Output the [x, y] coordinate of the center of the cell containing the given text.  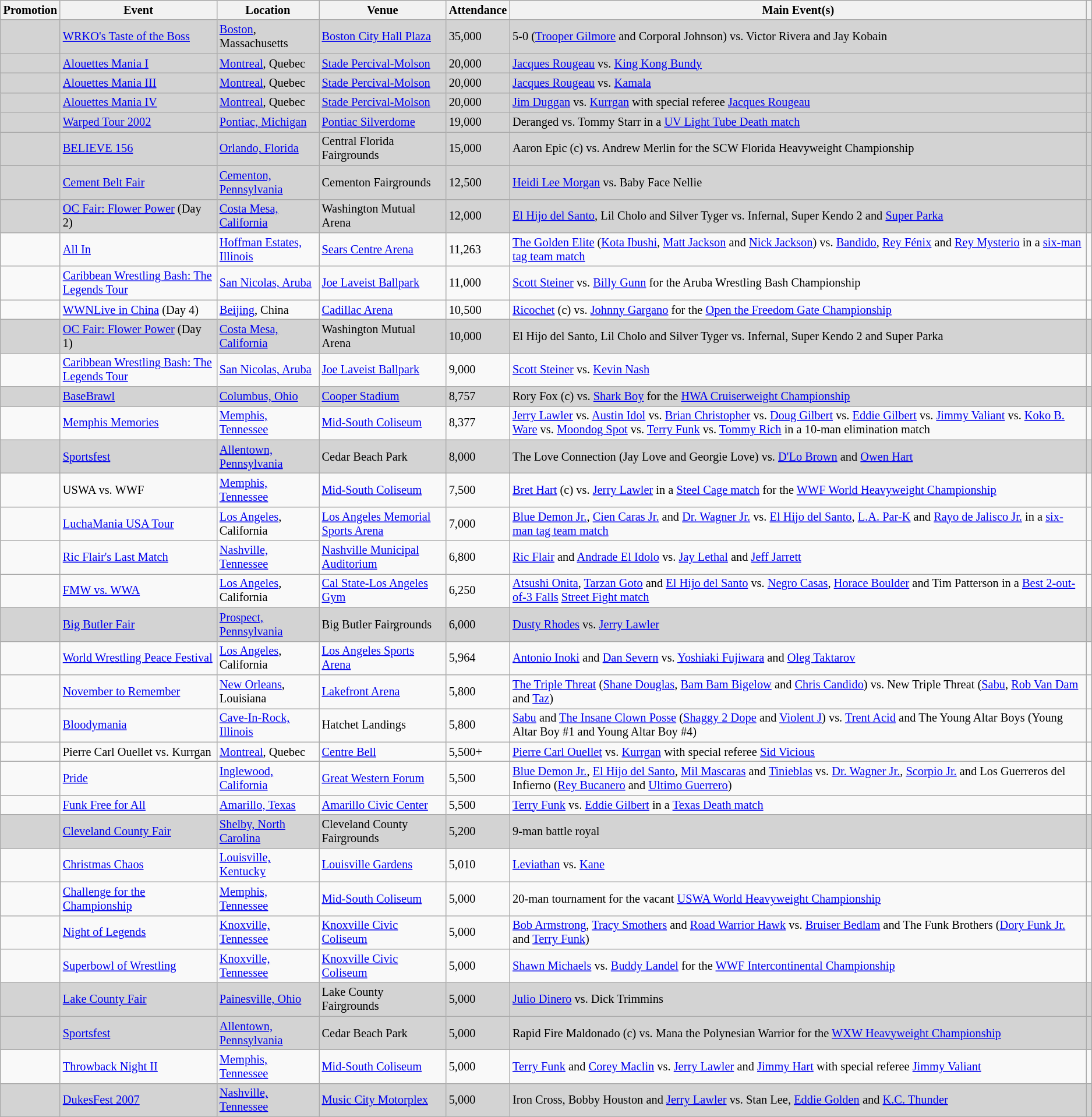
Alouettes Mania I [139, 63]
Boston City Hall Plaza [383, 37]
Hatchet Landings [383, 725]
Pride [139, 778]
5,200 [478, 832]
8,000 [478, 457]
Jim Duggan vs. Kurrgan with special referee Jacques Rougeau [798, 102]
Cooper Stadium [383, 397]
Rapid Fire Maldonado (c) vs. Mana the Polynesian Warrior for the WXW Heavyweight Championship [798, 1033]
New Orleans, Louisiana [268, 691]
7,500 [478, 490]
10,000 [478, 336]
Warped Tour 2002 [139, 122]
6,000 [478, 624]
Cal State-Los Angeles Gym [383, 591]
Music City Motorplex [383, 1100]
Lakefront Arena [383, 691]
Inglewood, California [268, 778]
Columbus, Ohio [268, 397]
Terry Funk and Corey Maclin vs. Jerry Lawler and Jimmy Hart with special referee Jimmy Valiant [798, 1066]
WWNLive in China (Day 4) [139, 310]
Venue [383, 10]
Painesville, Ohio [268, 999]
Leviathan vs. Kane [798, 865]
Jacques Rougeau vs. Kamala [798, 83]
Memphis Memories [139, 423]
8,757 [478, 397]
Pierre Carl Ouellet vs. Kurrgan [139, 752]
Orlando, Florida [268, 149]
12,000 [478, 216]
Alouettes Mania III [139, 83]
Ric Flair and Andrade El Idolo vs. Jay Lethal and Jeff Jarrett [798, 557]
Great Western Forum [383, 778]
35,000 [478, 37]
15,000 [478, 149]
Challenge for the Championship [139, 899]
12,500 [478, 182]
November to Remember [139, 691]
Amarillo Civic Center [383, 805]
Los Angeles Sports Arena [383, 658]
Antonio Inoki and Dan Severn vs. Yoshiaki Fujiwara and Oleg Taktarov [798, 658]
All In [139, 249]
Heidi Lee Morgan vs. Baby Face Nellie [798, 182]
11,000 [478, 283]
Terry Funk vs. Eddie Gilbert in a Texas Death match [798, 805]
Hoffman Estates, Illinois [268, 249]
9,000 [478, 370]
Rory Fox (c) vs. Shark Boy for the HWA Cruiserweight Championship [798, 397]
WRKO's Taste of the Boss [139, 37]
LuchaMania USA Tour [139, 524]
Cleveland County Fairgrounds [383, 832]
Promotion [30, 10]
10,500 [478, 310]
Christmas Chaos [139, 865]
Boston, Massachusetts [268, 37]
OC Fair: Flower Power (Day 1) [139, 336]
Attendance [478, 10]
Dusty Rhodes vs. Jerry Lawler [798, 624]
Atsushi Onita, Tarzan Goto and El Hijo del Santo vs. Negro Casas, Horace Boulder and Tim Patterson in a Best 2-out-of-3 Falls Street Fight match [798, 591]
Pontiac Silverdome [383, 122]
Prospect, Pennsylvania [268, 624]
20-man tournament for the vacant USWA World Heavyweight Championship [798, 899]
Lake County Fair [139, 999]
Cement Belt Fair [139, 182]
DukesFest 2007 [139, 1100]
Funk Free for All [139, 805]
Iron Cross, Bobby Houston and Jerry Lawler vs. Stan Lee, Eddie Golden and K.C. Thunder [798, 1100]
Night of Legends [139, 932]
Blue Demon Jr., Cien Caras Jr. and Dr. Wagner Jr. vs. El Hijo del Santo, L.A. Par-K and Rayo de Jalisco Jr. in a six-man tag team match [798, 524]
Amarillo, Texas [268, 805]
Beijing, China [268, 310]
OC Fair: Flower Power (Day 2) [139, 216]
9-man battle royal [798, 832]
Centre Bell [383, 752]
The Triple Threat (Shane Douglas, Bam Bam Bigelow and Chris Candido) vs. New Triple Threat (Sabu, Rob Van Dam and Taz) [798, 691]
8,377 [478, 423]
Superbowl of Wrestling [139, 966]
Scott Steiner vs. Billy Gunn for the Aruba Wrestling Bash Championship [798, 283]
Bob Armstrong, Tracy Smothers and Road Warrior Hawk vs. Bruiser Bedlam and The Funk Brothers (Dory Funk Jr. and Terry Funk) [798, 932]
11,263 [478, 249]
Cadillac Arena [383, 310]
Big Butler Fair [139, 624]
7,000 [478, 524]
6,800 [478, 557]
USWA vs. WWF [139, 490]
6,250 [478, 591]
Main Event(s) [798, 10]
Julio Dinero vs. Dick Trimmins [798, 999]
Louisville, Kentucky [268, 865]
Throwback Night II [139, 1066]
Scott Steiner vs. Kevin Nash [798, 370]
Alouettes Mania IV [139, 102]
5,010 [478, 865]
5-0 (Trooper Gilmore and Corporal Johnson) vs. Victor Rivera and Jay Kobain [798, 37]
The Golden Elite (Kota Ibushi, Matt Jackson and Nick Jackson) vs. Bandido, Rey Fénix and Rey Mysterio in a six-man tag team match [798, 249]
Louisville Gardens [383, 865]
FMW vs. WWA [139, 591]
World Wrestling Peace Festival [139, 658]
Shelby, North Carolina [268, 832]
Bret Hart (c) vs. Jerry Lawler in a Steel Cage match for the WWF World Heavyweight Championship [798, 490]
Aaron Epic (c) vs. Andrew Merlin for the SCW Florida Heavyweight Championship [798, 149]
Pierre Carl Ouellet vs. Kurrgan with special referee Sid Vicious [798, 752]
BaseBrawl [139, 397]
5,500+ [478, 752]
Lake County Fairgrounds [383, 999]
Nashville Municipal Auditorium [383, 557]
Cementon Fairgrounds [383, 182]
Jacques Rougeau vs. King Kong Bundy [798, 63]
The Love Connection (Jay Love and Georgie Love) vs. D'Lo Brown and Owen Hart [798, 457]
Cleveland County Fair [139, 832]
Central Florida Fairgrounds [383, 149]
Pontiac, Michigan [268, 122]
5,964 [478, 658]
19,000 [478, 122]
Location [268, 10]
Ricochet (c) vs. Johnny Gargano for the Open the Freedom Gate Championship [798, 310]
Event [139, 10]
BELIEVE 156 [139, 149]
Sabu and The Insane Clown Posse (Shaggy 2 Dope and Violent J) vs. Trent Acid and The Young Altar Boys (Young Altar Boy #1 and Young Altar Boy #4) [798, 725]
Ric Flair's Last Match [139, 557]
Cementon, Pennsylvania [268, 182]
Shawn Michaels vs. Buddy Landel for the WWF Intercontinental Championship [798, 966]
Bloodymania [139, 725]
Sears Centre Arena [383, 249]
Deranged vs. Tommy Starr in a UV Light Tube Death match [798, 122]
Los Angeles Memorial Sports Arena [383, 524]
Cave-In-Rock, Illinois [268, 725]
Big Butler Fairgrounds [383, 624]
